Output the [X, Y] coordinate of the center of the cell containing the given text.  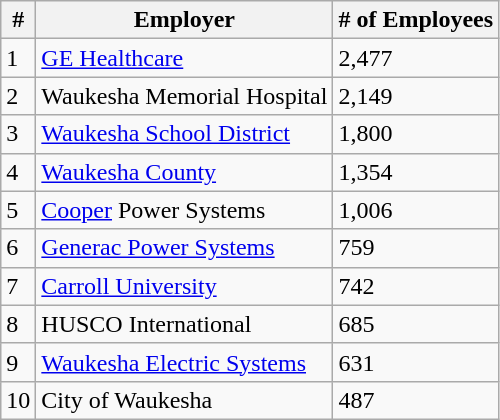
Waukesha School District [184, 134]
8 [18, 324]
7 [18, 286]
9 [18, 362]
685 [416, 324]
Waukesha County [184, 172]
Generac Power Systems [184, 248]
1,354 [416, 172]
Waukesha Electric Systems [184, 362]
6 [18, 248]
4 [18, 172]
2,149 [416, 96]
631 [416, 362]
487 [416, 400]
# [18, 20]
Employer [184, 20]
Cooper Power Systems [184, 210]
1,006 [416, 210]
City of Waukesha [184, 400]
1,800 [416, 134]
10 [18, 400]
759 [416, 248]
3 [18, 134]
1 [18, 58]
HUSCO International [184, 324]
Waukesha Memorial Hospital [184, 96]
2,477 [416, 58]
# of Employees [416, 20]
2 [18, 96]
5 [18, 210]
GE Healthcare [184, 58]
Carroll University [184, 286]
742 [416, 286]
